Capture the cell that displays the provided text and extract its (X, Y) central coordinate. 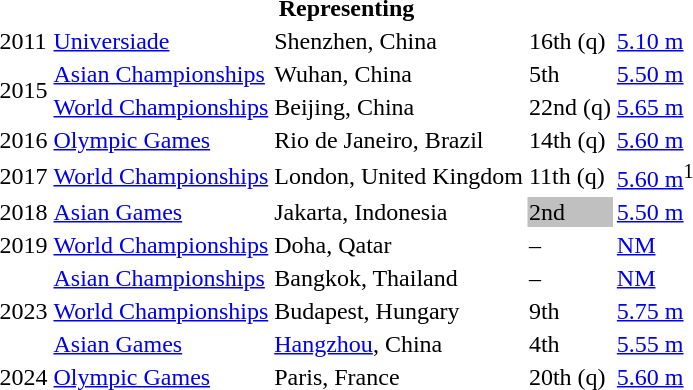
Rio de Janeiro, Brazil (399, 140)
Bangkok, Thailand (399, 278)
Universiade (161, 41)
London, United Kingdom (399, 176)
Shenzhen, China (399, 41)
22nd (q) (570, 107)
Beijing, China (399, 107)
Doha, Qatar (399, 245)
14th (q) (570, 140)
2nd (570, 212)
5th (570, 74)
4th (570, 344)
16th (q) (570, 41)
11th (q) (570, 176)
Wuhan, China (399, 74)
Olympic Games (161, 140)
Hangzhou, China (399, 344)
Budapest, Hungary (399, 311)
9th (570, 311)
Jakarta, Indonesia (399, 212)
